Search for the cell housing the specified text and yield its (x, y) center coordinate. 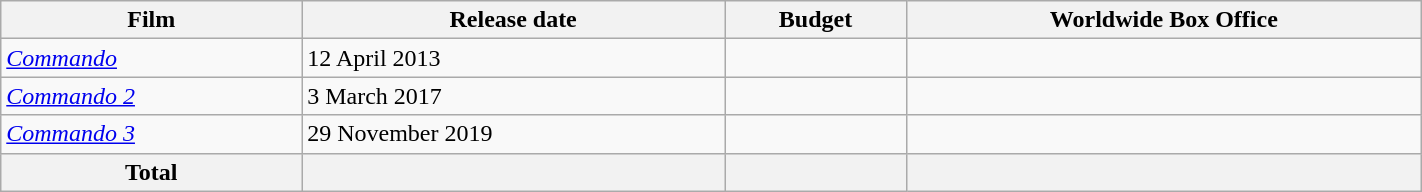
Total (152, 172)
Film (152, 20)
Budget (816, 20)
Release date (514, 20)
12 April 2013 (514, 58)
Commando 2 (152, 96)
3 March 2017 (514, 96)
Worldwide Box Office (1164, 20)
Commando 3 (152, 134)
Commando (152, 58)
29 November 2019 (514, 134)
